Determine the (x, y) coordinate at the center of the cell enclosing the given text.  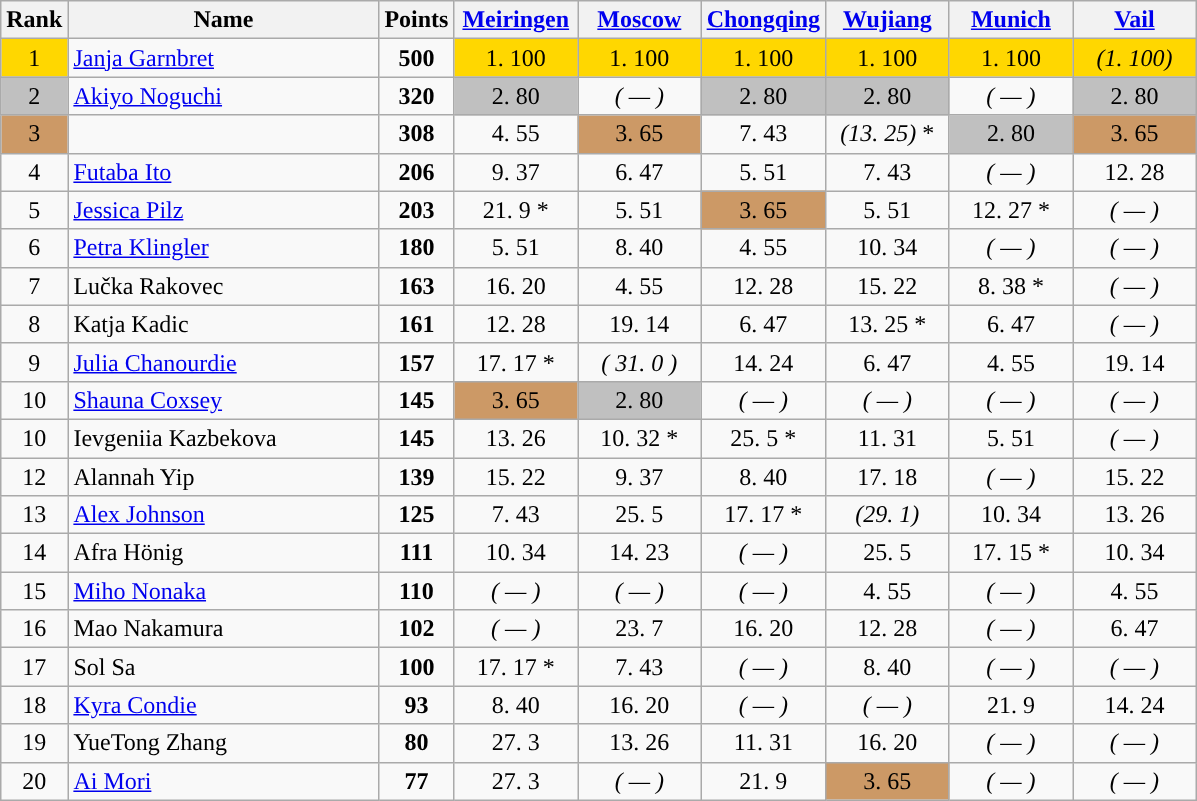
Points (416, 20)
Kyra Condie (224, 705)
Moscow (640, 20)
157 (416, 362)
Chongqing (763, 20)
23. 7 (640, 629)
5 (34, 210)
25. 5 * (763, 438)
13 (34, 515)
320 (416, 96)
YueTong Zhang (224, 743)
180 (416, 248)
Petra Klingler (224, 248)
206 (416, 172)
Alannah Yip (224, 477)
1 (34, 58)
19 (34, 743)
93 (416, 705)
111 (416, 553)
(1. 100) (1135, 58)
Ievgeniia Kazbekova (224, 438)
Ai Mori (224, 781)
500 (416, 58)
Wujiang (888, 20)
14 (34, 553)
Alex Johnson (224, 515)
125 (416, 515)
Miho Nonaka (224, 591)
10. 32 * (640, 438)
Lučka Rakovec (224, 286)
203 (416, 210)
Julia Chanourdie (224, 362)
Futaba Ito (224, 172)
17. 18 (888, 477)
139 (416, 477)
308 (416, 134)
Sol Sa (224, 667)
8. 38 * (1011, 286)
161 (416, 324)
Vail (1135, 20)
14. 23 (640, 553)
(13. 25) * (888, 134)
Mao Nakamura (224, 629)
13. 25 * (888, 324)
2 (34, 96)
102 (416, 629)
Akiyo Noguchi (224, 96)
Name (224, 20)
( 31. 0 ) (640, 362)
Shauna Coxsey (224, 400)
17. 15 * (1011, 553)
110 (416, 591)
80 (416, 743)
12. 27 * (1011, 210)
3 (34, 134)
18 (34, 705)
9 (34, 362)
4 (34, 172)
12 (34, 477)
16 (34, 629)
6 (34, 248)
7 (34, 286)
Meiringen (516, 20)
Jessica Pilz (224, 210)
77 (416, 781)
163 (416, 286)
Munich (1011, 20)
8 (34, 324)
(29. 1) (888, 515)
Rank (34, 20)
17 (34, 667)
15 (34, 591)
Afra Hönig (224, 553)
20 (34, 781)
21. 9 * (516, 210)
Katja Kadic (224, 324)
100 (416, 667)
Janja Garnbret (224, 58)
